Provide the [x, y] coordinate of the cell's center where the given text is located.  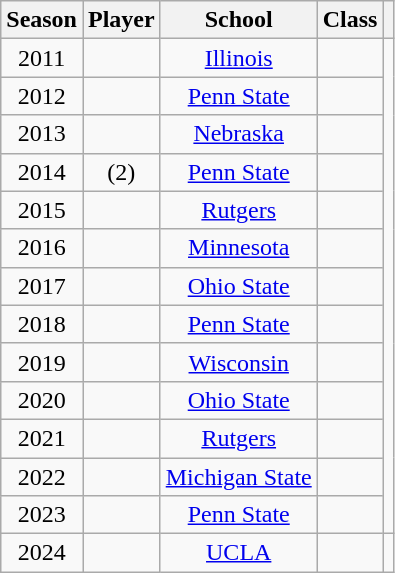
2017 [42, 286]
2020 [42, 400]
Illinois [238, 58]
School [238, 20]
2022 [42, 477]
Michigan State [238, 477]
Minnesota [238, 248]
2023 [42, 515]
2011 [42, 58]
Nebraska [238, 134]
2015 [42, 210]
Season [42, 20]
2019 [42, 362]
2016 [42, 248]
2014 [42, 172]
2012 [42, 96]
Class [350, 20]
(2) [121, 172]
Player [121, 20]
UCLA [238, 553]
2024 [42, 553]
2021 [42, 438]
Wisconsin [238, 362]
2018 [42, 324]
2013 [42, 134]
